Locate the cell with the specified text and output its [X, Y] center coordinate. 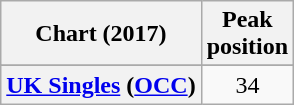
34 [247, 85]
Chart (2017) [101, 34]
Peakposition [247, 34]
UK Singles (OCC) [101, 85]
